Provide the (X, Y) coordinate of the cell's center where the given text is located.  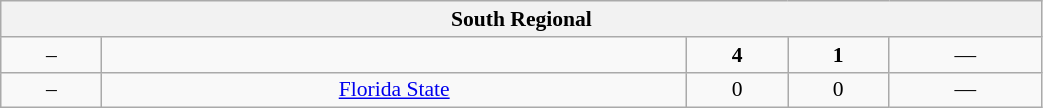
1 (838, 55)
4 (738, 55)
South Regional (522, 19)
Florida State (394, 90)
